From the cell containing the given text, extract its center point as [x, y] coordinate. 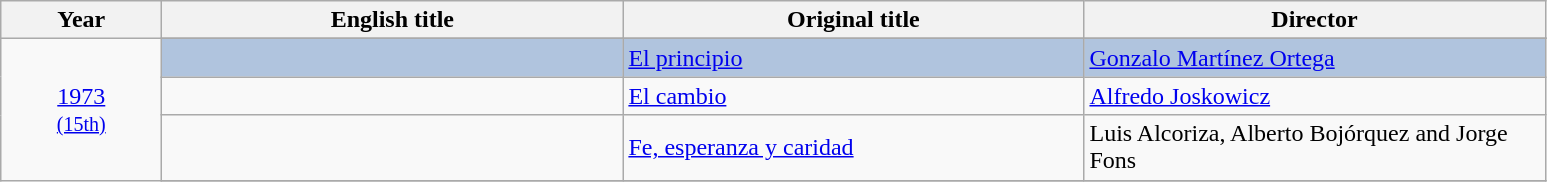
1973(15th) [82, 110]
Luis Alcoriza, Alberto Bojórquez and Jorge Fons [1314, 148]
Director [1314, 20]
Original title [854, 20]
English title [392, 20]
Alfredo Joskowicz [1314, 96]
Fe, esperanza y caridad [854, 148]
Gonzalo Martínez Ortega [1314, 58]
El cambio [854, 96]
El principio [854, 58]
Year [82, 20]
